Return the (x, y) coordinate for the center point of the cell that contains the specified text.  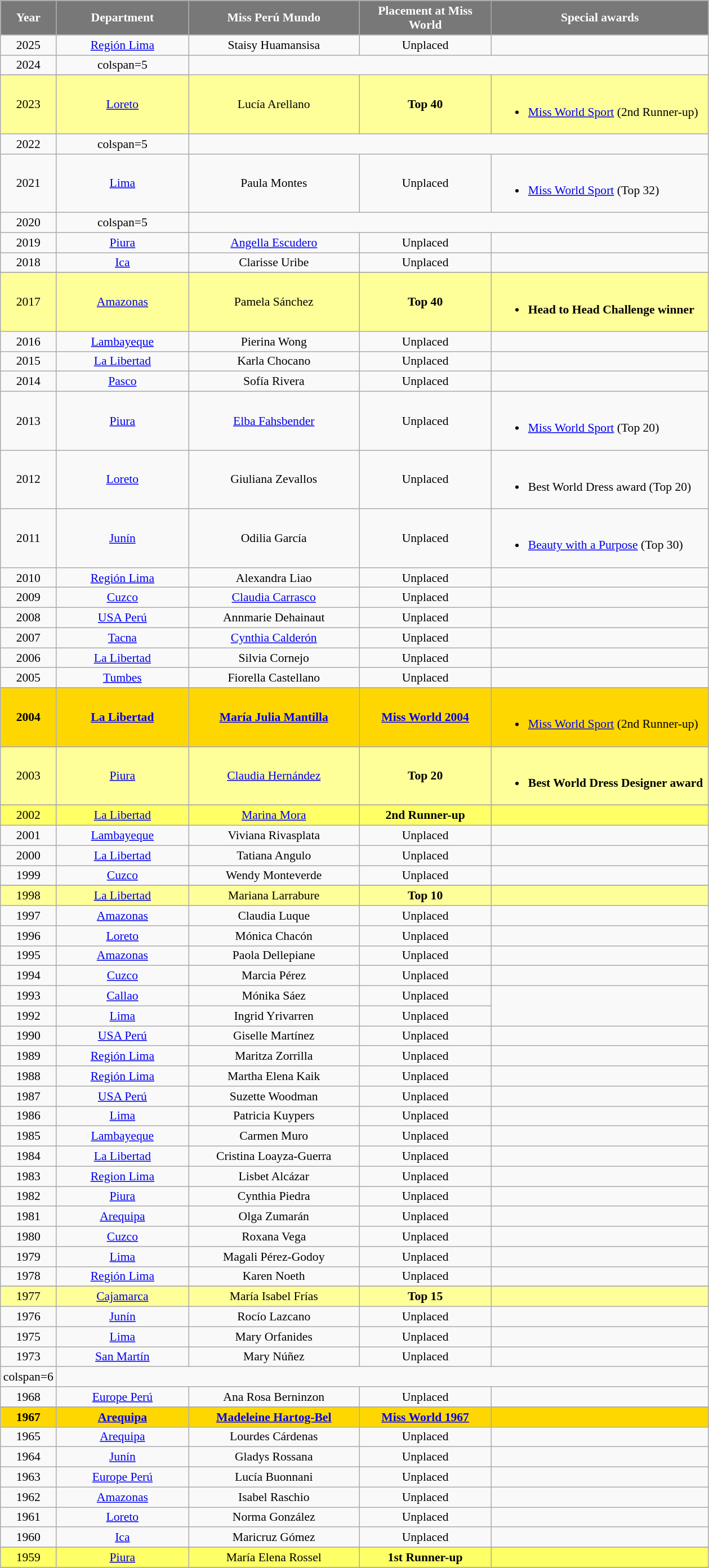
Top 15 (426, 1297)
1990 (28, 1036)
Giuliana Zevallos (274, 480)
Marcia Pérez (274, 976)
2020 (28, 223)
1980 (28, 1237)
Paula Montes (274, 183)
María Julia Mantilla (274, 717)
2004 (28, 717)
Claudia Hernández (274, 776)
1965 (28, 1437)
1983 (28, 1176)
2011 (28, 538)
colspan=6 (28, 1377)
Claudia Carrasco (274, 598)
2018 (28, 263)
2010 (28, 578)
San Martín (123, 1357)
Miss World 2004 (426, 717)
Olga Zumarán (274, 1217)
María Elena Rossel (274, 1557)
Mariana Larrabure (274, 896)
2013 (28, 421)
Best World Dress Designer award (600, 776)
2017 (28, 302)
Pasco (123, 382)
Miss World Sport (Top 20) (600, 421)
1960 (28, 1538)
Karla Chocano (274, 362)
María Isabel Frías (274, 1297)
Karen Noeth (274, 1276)
Tumbes (123, 678)
Ana Rosa Berninzon (274, 1397)
Cajamarca (123, 1297)
2015 (28, 362)
2006 (28, 658)
Viviana Rivasplata (274, 836)
1988 (28, 1076)
Maritza Zorrilla (274, 1056)
2008 (28, 618)
1987 (28, 1096)
Lucía Buonnani (274, 1477)
1963 (28, 1477)
Best World Dress award (Top 20) (600, 480)
1979 (28, 1257)
Norma González (274, 1517)
Sofía Rivera (274, 382)
Patricia Kuypers (274, 1116)
1982 (28, 1197)
Maricruz Gómez (274, 1538)
1995 (28, 956)
Paola Dellepiane (274, 956)
1986 (28, 1116)
Placement at Miss World (426, 18)
2024 (28, 65)
1996 (28, 936)
2014 (28, 382)
Annmarie Dehainaut (274, 618)
Magali Pérez-Godoy (274, 1257)
Top 20 (426, 776)
Roxana Vega (274, 1237)
Miss Perú Mundo (274, 18)
Mónika Sáez (274, 996)
Mary Orfanides (274, 1337)
1989 (28, 1056)
Head to Head Challenge winner (600, 302)
Martha Elena Kaik (274, 1076)
2001 (28, 836)
2022 (28, 144)
2002 (28, 816)
1973 (28, 1357)
Department (123, 18)
Isabel Raschio (274, 1497)
Region Lima (123, 1176)
Callao (123, 996)
2025 (28, 45)
1961 (28, 1517)
Miss World Sport (Top 32) (600, 183)
2012 (28, 480)
1st Runner-up (426, 1557)
Pierina Wong (274, 342)
2005 (28, 678)
1975 (28, 1337)
Lisbet Alcázar (274, 1176)
Gladys Rossana (274, 1457)
Claudia Luque (274, 916)
Ingrid Yrivarren (274, 1016)
Staisy Huamansisa (274, 45)
1968 (28, 1397)
Angella Escudero (274, 243)
Miss World 1967 (426, 1417)
1999 (28, 876)
Special awards (600, 18)
Suzette Woodman (274, 1096)
Alexandra Liao (274, 578)
Pamela Sánchez (274, 302)
Beauty with a Purpose (Top 30) (600, 538)
1997 (28, 916)
Rocío Lazcano (274, 1317)
1976 (28, 1317)
1959 (28, 1557)
Silvia Cornejo (274, 658)
1984 (28, 1157)
1981 (28, 1217)
Marina Mora (274, 816)
Wendy Monteverde (274, 876)
2021 (28, 183)
Cynthia Piedra (274, 1197)
2000 (28, 855)
2009 (28, 598)
2003 (28, 776)
2016 (28, 342)
Lourdes Cárdenas (274, 1437)
Tatiana Angulo (274, 855)
2023 (28, 105)
Cristina Loayza-Guerra (274, 1157)
2019 (28, 243)
Clarisse Uribe (274, 263)
2007 (28, 638)
Giselle Martínez (274, 1036)
1993 (28, 996)
Top 10 (426, 896)
2nd Runner-up (426, 816)
Elba Fahsbender (274, 421)
1978 (28, 1276)
1977 (28, 1297)
1992 (28, 1016)
1964 (28, 1457)
1985 (28, 1136)
Mary Núñez (274, 1357)
Tacna (123, 638)
Fiorella Castellano (274, 678)
1967 (28, 1417)
Carmen Muro (274, 1136)
Cynthia Calderón (274, 638)
Year (28, 18)
1994 (28, 976)
1962 (28, 1497)
Madeleine Hartog-Bel (274, 1417)
Lucía Arellano (274, 105)
1998 (28, 896)
Mónica Chacón (274, 936)
Odilia García (274, 538)
